From the cell containing the given text, extract its center point as (X, Y) coordinate. 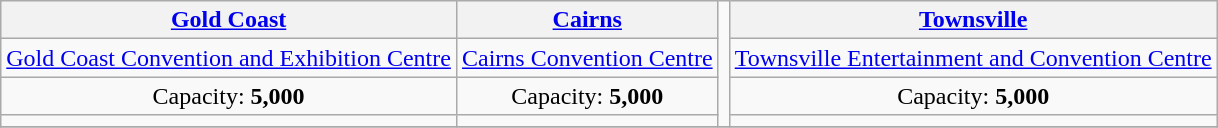
Townsville Entertainment and Convention Centre (973, 58)
Cairns Convention Centre (587, 58)
Gold Coast Convention and Exhibition Centre (229, 58)
Cairns (587, 20)
Gold Coast (229, 20)
Townsville (973, 20)
